Capture the cell that displays the provided text and extract its (x, y) central coordinate. 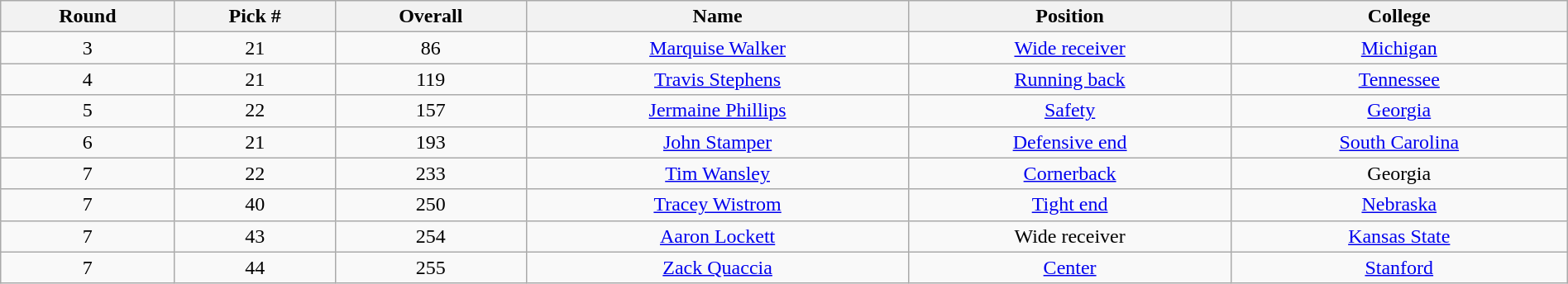
Tracey Wistrom (718, 205)
157 (430, 111)
Stanford (1399, 267)
44 (255, 267)
Zack Quaccia (718, 267)
119 (430, 79)
250 (430, 205)
40 (255, 205)
Pick # (255, 17)
Marquise Walker (718, 48)
Running back (1070, 79)
Jermaine Phillips (718, 111)
254 (430, 236)
Tennessee (1399, 79)
Michigan (1399, 48)
Nebraska (1399, 205)
Safety (1070, 111)
Cornerback (1070, 173)
Defensive end (1070, 142)
193 (430, 142)
86 (430, 48)
Tim Wansley (718, 173)
Position (1070, 17)
John Stamper (718, 142)
Overall (430, 17)
South Carolina (1399, 142)
Kansas State (1399, 236)
Aaron Lockett (718, 236)
6 (88, 142)
Center (1070, 267)
43 (255, 236)
Travis Stephens (718, 79)
5 (88, 111)
Round (88, 17)
Tight end (1070, 205)
College (1399, 17)
3 (88, 48)
255 (430, 267)
Name (718, 17)
4 (88, 79)
233 (430, 173)
